Detect which cell encompasses the target text, then output its [x, y] center coordinate. 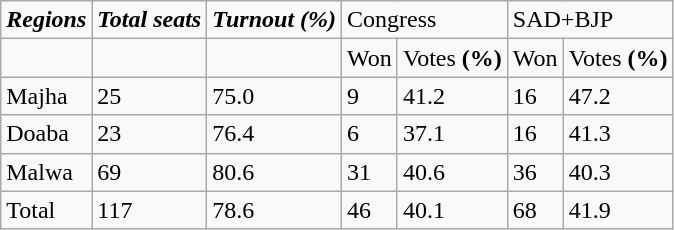
78.6 [274, 210]
41.3 [618, 134]
41.2 [452, 96]
40.3 [618, 172]
23 [150, 134]
Turnout (%) [274, 20]
6 [370, 134]
40.1 [452, 210]
Congress [425, 20]
76.4 [274, 134]
36 [535, 172]
69 [150, 172]
47.2 [618, 96]
40.6 [452, 172]
68 [535, 210]
80.6 [274, 172]
Majha [46, 96]
117 [150, 210]
25 [150, 96]
Total seats [150, 20]
Total [46, 210]
Regions [46, 20]
37.1 [452, 134]
SAD+BJP [590, 20]
46 [370, 210]
9 [370, 96]
Malwa [46, 172]
31 [370, 172]
75.0 [274, 96]
Doaba [46, 134]
41.9 [618, 210]
